For the text-containing cell, return its midpoint in (X, Y) coordinate format. 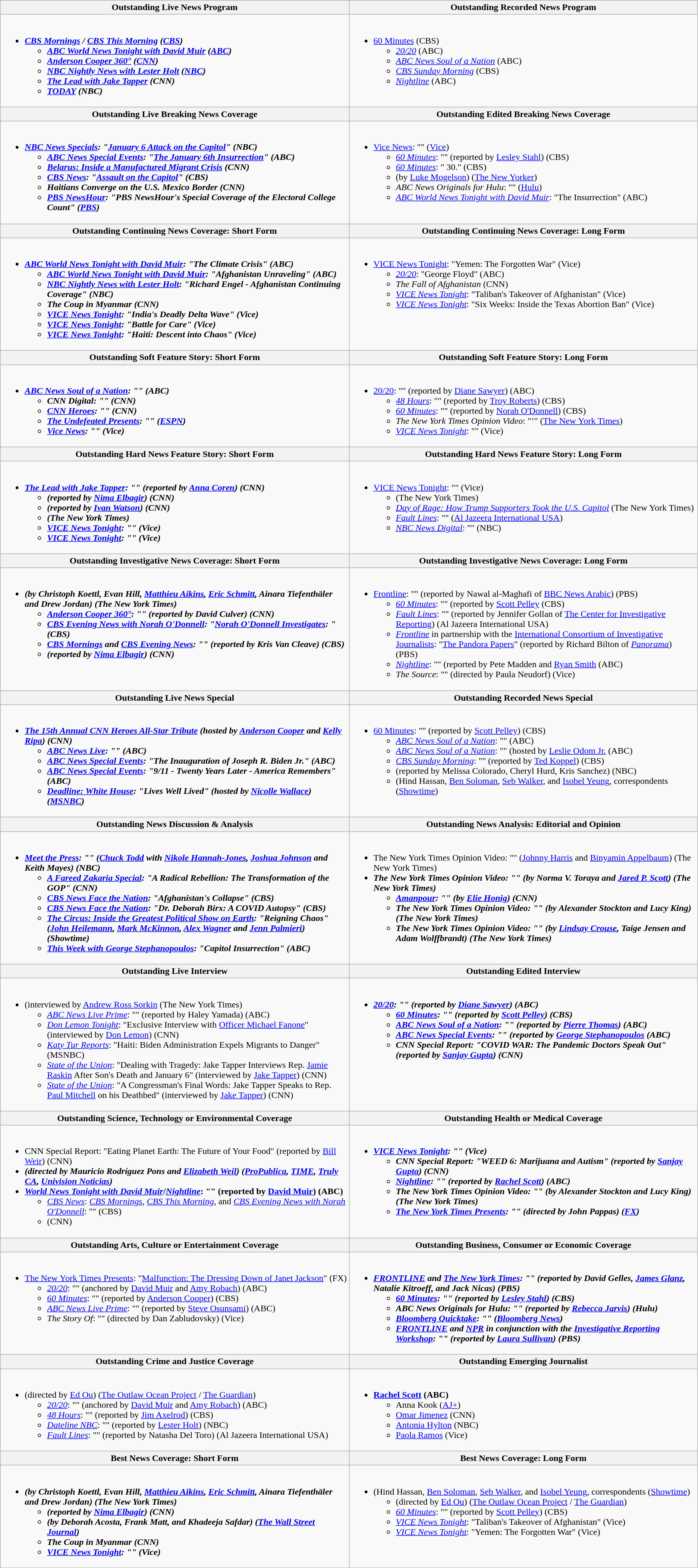
Outstanding Live News Program (174, 7)
Outstanding Edited Interview (523, 971)
Outstanding Soft Feature Story: Long Form (523, 357)
ABC News Soul of a Nation: "" (ABC)CNN Digital: "" (CNN)CNN Heroes: "" (CNN)The Undefeated Presents: "" (ESPN)Vice News: "" (Vice) (174, 406)
Rachel Scott (ABC)Anna Kook (AJ+)Omar Jimenez (CNN)Antonia Hylton (NBC)Paola Ramos (Vice) (523, 1410)
Outstanding Health or Medical Coverage (523, 1118)
Outstanding Crime and Justice Coverage (174, 1362)
Outstanding Science, Technology or Environmental Coverage (174, 1118)
Outstanding Soft Feature Story: Short Form (174, 357)
Outstanding News Discussion & Analysis (174, 824)
Outstanding Hard News Feature Story: Long Form (523, 454)
60 Minutes (CBS)20/20 (ABC)ABC News Soul of a Nation (ABC)CBS Sunday Morning (CBS)Nightline (ABC) (523, 61)
Outstanding Recorded News Program (523, 7)
Outstanding Emerging Journalist (523, 1362)
Outstanding Arts, Culture or Entertainment Coverage (174, 1245)
Outstanding Live News Special (174, 697)
Outstanding Live Interview (174, 971)
Outstanding Continuing News Coverage: Long Form (523, 231)
Outstanding Recorded News Special (523, 697)
Outstanding Hard News Feature Story: Short Form (174, 454)
Outstanding Edited Breaking News Coverage (523, 114)
Outstanding Investigative News Coverage: Short Form (174, 561)
Outstanding Live Breaking News Coverage (174, 114)
Best News Coverage: Long Form (523, 1458)
Best News Coverage: Short Form (174, 1458)
Outstanding Business, Consumer or Economic Coverage (523, 1245)
Outstanding News Analysis: Editorial and Opinion (523, 824)
Outstanding Continuing News Coverage: Short Form (174, 231)
Outstanding Investigative News Coverage: Long Form (523, 561)
